Extract the [x, y] coordinate from the center of the cell holding the provided text.  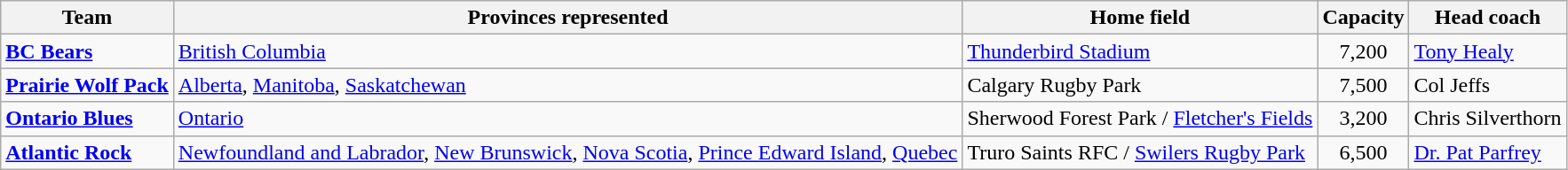
Calgary Rugby Park [1140, 85]
Home field [1140, 18]
Dr. Pat Parfrey [1488, 152]
Team [87, 18]
Truro Saints RFC / Swilers Rugby Park [1140, 152]
Atlantic Rock [87, 152]
Head coach [1488, 18]
6,500 [1364, 152]
Thunderbird Stadium [1140, 51]
7,500 [1364, 85]
3,200 [1364, 119]
Provinces represented [568, 18]
Col Jeffs [1488, 85]
Sherwood Forest Park / Fletcher's Fields [1140, 119]
Tony Healy [1488, 51]
Newfoundland and Labrador, New Brunswick, Nova Scotia, Prince Edward Island, Quebec [568, 152]
British Columbia [568, 51]
Capacity [1364, 18]
7,200 [1364, 51]
BC Bears [87, 51]
Ontario [568, 119]
Alberta, Manitoba, Saskatchewan [568, 85]
Chris Silverthorn [1488, 119]
Prairie Wolf Pack [87, 85]
Ontario Blues [87, 119]
